Return the [x, y] coordinate for the center point of the cell that contains the specified text.  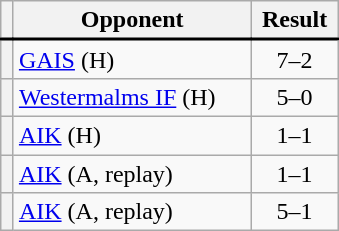
5–1 [294, 212]
5–0 [294, 97]
7–2 [294, 60]
GAIS (H) [132, 60]
Opponent [132, 20]
Result [294, 20]
Westermalms IF (H) [132, 97]
AIK (H) [132, 135]
